Find where the given text appears and provide that cell's center as [X, Y] coordinate. 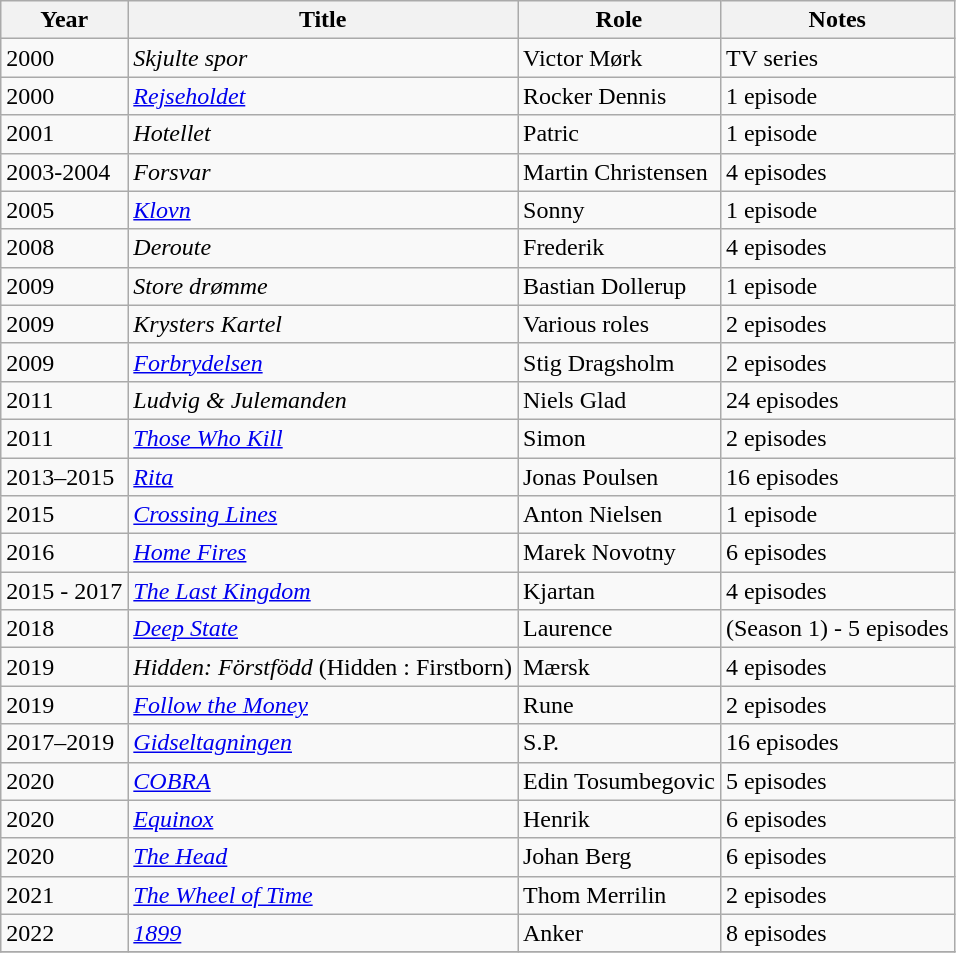
2017–2019 [64, 743]
2003-2004 [64, 172]
Notes [837, 20]
Kjartan [620, 591]
Jonas Poulsen [620, 477]
Skjulte spor [323, 58]
Johan Berg [620, 857]
2001 [64, 134]
COBRA [323, 781]
Niels Glad [620, 400]
Edin Tosumbegovic [620, 781]
24 episodes [837, 400]
S.P. [620, 743]
Gidseltagningen [323, 743]
Stig Dragsholm [620, 362]
Anker [620, 933]
Marek Novotny [620, 553]
Mærsk [620, 667]
Sonny [620, 210]
2005 [64, 210]
Martin Christensen [620, 172]
Henrik [620, 819]
TV series [837, 58]
Krysters Kartel [323, 324]
Rita [323, 477]
Anton Nielsen [620, 515]
Laurence [620, 629]
Hidden: Förstfödd (Hidden : Firstborn) [323, 667]
Forbrydelsen [323, 362]
Equinox [323, 819]
The Head [323, 857]
The Last Kingdom [323, 591]
Rocker Dennis [620, 96]
2008 [64, 248]
2015 [64, 515]
Bastian Dollerup [620, 286]
Frederik [620, 248]
Role [620, 20]
Ludvig & Julemanden [323, 400]
Forsvar [323, 172]
Home Fires [323, 553]
2013–2015 [64, 477]
Those Who Kill [323, 438]
2018 [64, 629]
Various roles [620, 324]
Rune [620, 705]
Simon [620, 438]
Deep State [323, 629]
1899 [323, 933]
2021 [64, 895]
Store drømme [323, 286]
2016 [64, 553]
Title [323, 20]
8 episodes [837, 933]
Patric [620, 134]
2015 - 2017 [64, 591]
Crossing Lines [323, 515]
Klovn [323, 210]
Follow the Money [323, 705]
2022 [64, 933]
Deroute [323, 248]
Hotellet [323, 134]
Victor Mørk [620, 58]
Thom Merrilin [620, 895]
5 episodes [837, 781]
Year [64, 20]
The Wheel of Time [323, 895]
Rejseholdet [323, 96]
(Season 1) - 5 episodes [837, 629]
